Find where the given text appears and provide that cell's center as (X, Y) coordinate. 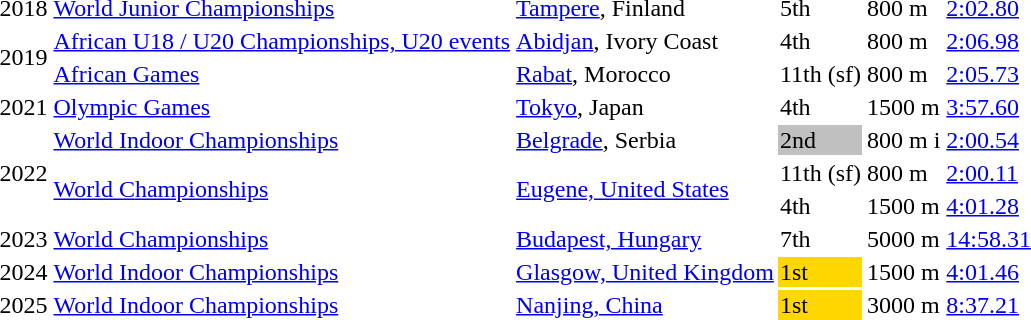
2nd (820, 140)
Nanjing, China (646, 305)
Olympic Games (282, 107)
Tokyo, Japan (646, 107)
Rabat, Morocco (646, 74)
5000 m (903, 239)
Abidjan, Ivory Coast (646, 41)
Belgrade, Serbia (646, 140)
African Games (282, 74)
800 m i (903, 140)
African U18 / U20 Championships, U20 events (282, 41)
Budapest, Hungary (646, 239)
3000 m (903, 305)
Glasgow, United Kingdom (646, 272)
Eugene, United States (646, 190)
7th (820, 239)
